Return the [X, Y] coordinate for the center point of the cell that contains the specified text.  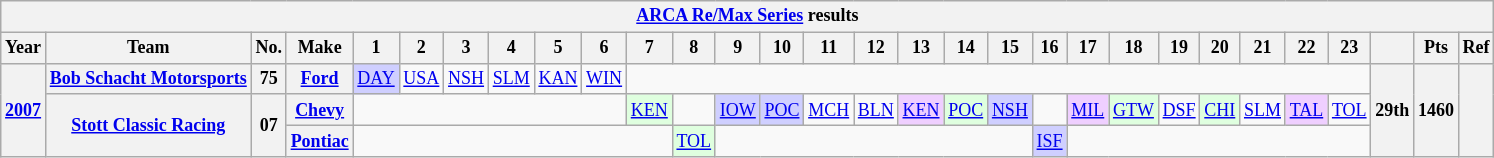
1 [376, 48]
ISF [1050, 140]
Chevy [320, 110]
4 [511, 48]
15 [1010, 48]
Make [320, 48]
DAY [376, 78]
6 [604, 48]
3 [466, 48]
MCH [829, 110]
USA [422, 78]
BLN [876, 110]
19 [1179, 48]
Ford [320, 78]
20 [1220, 48]
Stott Classic Racing [148, 125]
TAL [1306, 110]
29th [1392, 110]
2007 [24, 110]
75 [268, 78]
7 [649, 48]
KAN [558, 78]
WIN [604, 78]
5 [558, 48]
Team [148, 48]
11 [829, 48]
CHI [1220, 110]
13 [921, 48]
18 [1134, 48]
07 [268, 125]
9 [738, 48]
21 [1263, 48]
Bob Schacht Motorsports [148, 78]
17 [1088, 48]
No. [268, 48]
GTW [1134, 110]
10 [782, 48]
Pontiac [320, 140]
14 [966, 48]
Ref [1476, 48]
22 [1306, 48]
IOW [738, 110]
2 [422, 48]
ARCA Re/Max Series results [748, 16]
23 [1350, 48]
DSF [1179, 110]
1460 [1436, 110]
12 [876, 48]
MIL [1088, 110]
8 [694, 48]
16 [1050, 48]
Pts [1436, 48]
Year [24, 48]
